Output the [X, Y] coordinate of the center of the cell containing the given text.  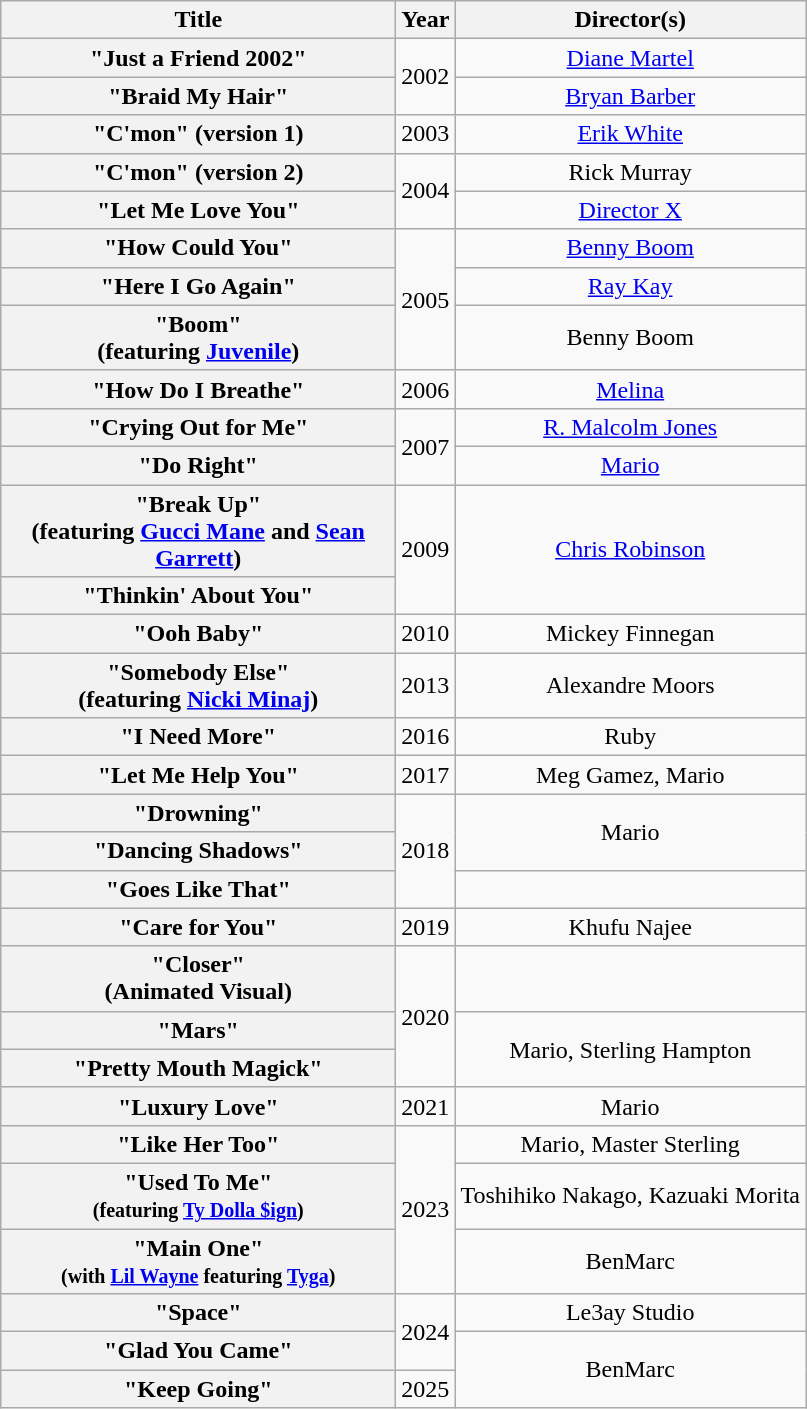
"Luxury Love" [198, 1106]
2004 [426, 191]
"Ooh Baby" [198, 634]
2016 [426, 737]
2013 [426, 686]
"C'mon" (version 1) [198, 134]
"Do Right" [198, 465]
"Keep Going" [198, 1389]
"Pretty Mouth Magick" [198, 1068]
Chris Robinson [630, 549]
"Let Me Love You" [198, 210]
"How Could You" [198, 248]
Director(s) [630, 20]
2025 [426, 1389]
Alexandre Moors [630, 686]
2021 [426, 1106]
"Crying Out for Me" [198, 427]
Year [426, 20]
2019 [426, 927]
Diane Martel [630, 58]
Melina [630, 389]
2018 [426, 851]
Erik White [630, 134]
"Closer" (Animated Visual) [198, 978]
Toshihiko Nakago, Kazuaki Morita [630, 1196]
Ruby [630, 737]
"Goes Like That" [198, 889]
2007 [426, 446]
"Thinkin' About You" [198, 596]
2006 [426, 389]
"Care for You" [198, 927]
"Used To Me"(featuring Ty Dolla $ign) [198, 1196]
Mickey Finnegan [630, 634]
2009 [426, 549]
Rick Murray [630, 172]
"Here I Go Again" [198, 286]
"Break Up"(featuring Gucci Mane and Sean Garrett) [198, 530]
"Main One"(with Lil Wayne featuring Tyga) [198, 1260]
Mario, Master Sterling [630, 1144]
2005 [426, 300]
"Somebody Else"(featuring Nicki Minaj) [198, 686]
Title [198, 20]
Bryan Barber [630, 96]
Meg Gamez, Mario [630, 775]
R. Malcolm Jones [630, 427]
"Mars" [198, 1030]
2003 [426, 134]
"Like Her Too" [198, 1144]
Le3ay Studio [630, 1313]
2002 [426, 77]
Director X [630, 210]
"Boom"(featuring Juvenile) [198, 338]
2024 [426, 1332]
2010 [426, 634]
"Braid My Hair" [198, 96]
"Dancing Shadows" [198, 851]
2023 [426, 1209]
"Let Me Help You" [198, 775]
"I Need More" [198, 737]
"Glad You Came" [198, 1351]
Khufu Najee [630, 927]
"Drowning" [198, 813]
2020 [426, 1016]
2017 [426, 775]
"How Do I Breathe" [198, 389]
"C'mon" (version 2) [198, 172]
Ray Kay [630, 286]
Mario, Sterling Hampton [630, 1049]
"Just a Friend 2002" [198, 58]
"Space" [198, 1313]
